Capture the cell that displays the provided text and extract its (x, y) central coordinate. 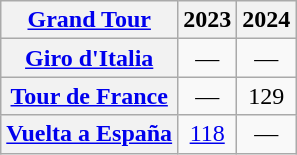
Vuelta a España (90, 134)
2024 (266, 20)
129 (266, 96)
118 (208, 134)
Grand Tour (90, 20)
Giro d'Italia (90, 58)
2023 (208, 20)
Tour de France (90, 96)
